Search for the cell housing the specified text and yield its (x, y) center coordinate. 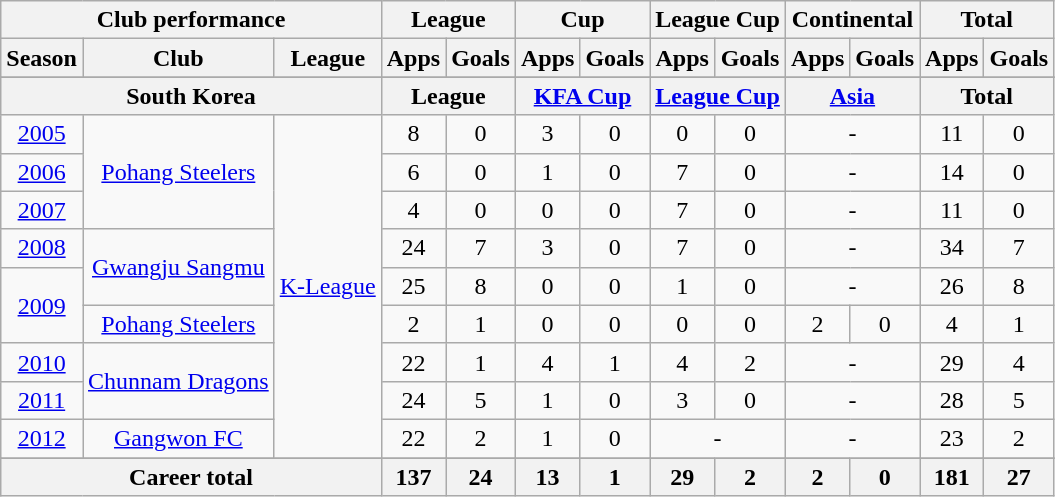
34 (952, 248)
KFA Cup (582, 96)
137 (413, 477)
2005 (42, 134)
6 (413, 172)
23 (952, 438)
Gwangju Sangmu (178, 267)
Chunnam Dragons (178, 381)
13 (547, 477)
Asia (852, 96)
2006 (42, 172)
Gangwon FC (178, 438)
2008 (42, 248)
25 (413, 286)
27 (1019, 477)
14 (952, 172)
2012 (42, 438)
Club performance (191, 20)
South Korea (191, 96)
26 (952, 286)
Continental (852, 20)
K-League (328, 286)
2009 (42, 305)
28 (952, 400)
Cup (582, 20)
2007 (42, 210)
181 (952, 477)
Season (42, 58)
Career total (191, 477)
Club (178, 58)
2011 (42, 400)
2010 (42, 362)
